Extract the (X, Y) coordinate from the center of the cell holding the provided text.  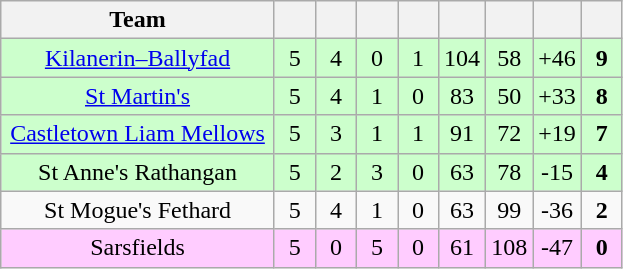
+33 (558, 96)
-47 (558, 248)
Castletown Liam Mellows (138, 134)
7 (602, 134)
+19 (558, 134)
108 (510, 248)
83 (462, 96)
72 (510, 134)
Team (138, 20)
St Martin's (138, 96)
9 (602, 58)
104 (462, 58)
58 (510, 58)
St Anne's Rathangan (138, 172)
8 (602, 96)
78 (510, 172)
Kilanerin–Ballyfad (138, 58)
50 (510, 96)
99 (510, 210)
91 (462, 134)
-36 (558, 210)
+46 (558, 58)
-15 (558, 172)
St Mogue's Fethard (138, 210)
Sarsfields (138, 248)
61 (462, 248)
